Extract the (x, y) coordinate from the center of the cell holding the provided text.  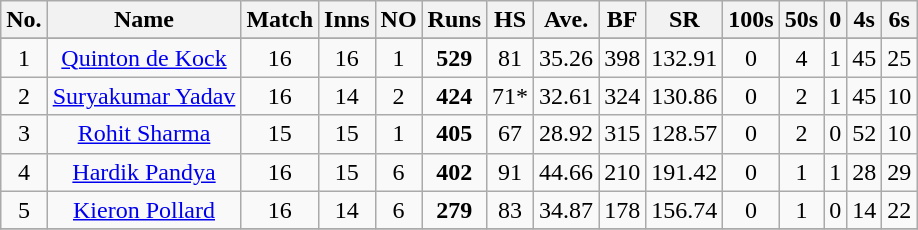
67 (510, 134)
HS (510, 20)
71* (510, 96)
81 (510, 58)
Rohit Sharma (144, 134)
4s (864, 20)
BF (622, 20)
529 (454, 58)
324 (622, 96)
210 (622, 172)
Match (280, 20)
Hardik Pandya (144, 172)
191.42 (684, 172)
28.92 (566, 134)
Inns (347, 20)
32.61 (566, 96)
52 (864, 134)
3 (24, 134)
315 (622, 134)
Name (144, 20)
Ave. (566, 20)
91 (510, 172)
405 (454, 134)
156.74 (684, 210)
50s (801, 20)
NO (398, 20)
178 (622, 210)
35.26 (566, 58)
402 (454, 172)
Suryakumar Yadav (144, 96)
279 (454, 210)
SR (684, 20)
128.57 (684, 134)
Quinton de Kock (144, 58)
29 (900, 172)
Runs (454, 20)
25 (900, 58)
132.91 (684, 58)
100s (751, 20)
5 (24, 210)
398 (622, 58)
No. (24, 20)
6s (900, 20)
22 (900, 210)
Kieron Pollard (144, 210)
28 (864, 172)
44.66 (566, 172)
424 (454, 96)
83 (510, 210)
130.86 (684, 96)
34.87 (566, 210)
